For the text-containing cell, return its midpoint in [X, Y] coordinate format. 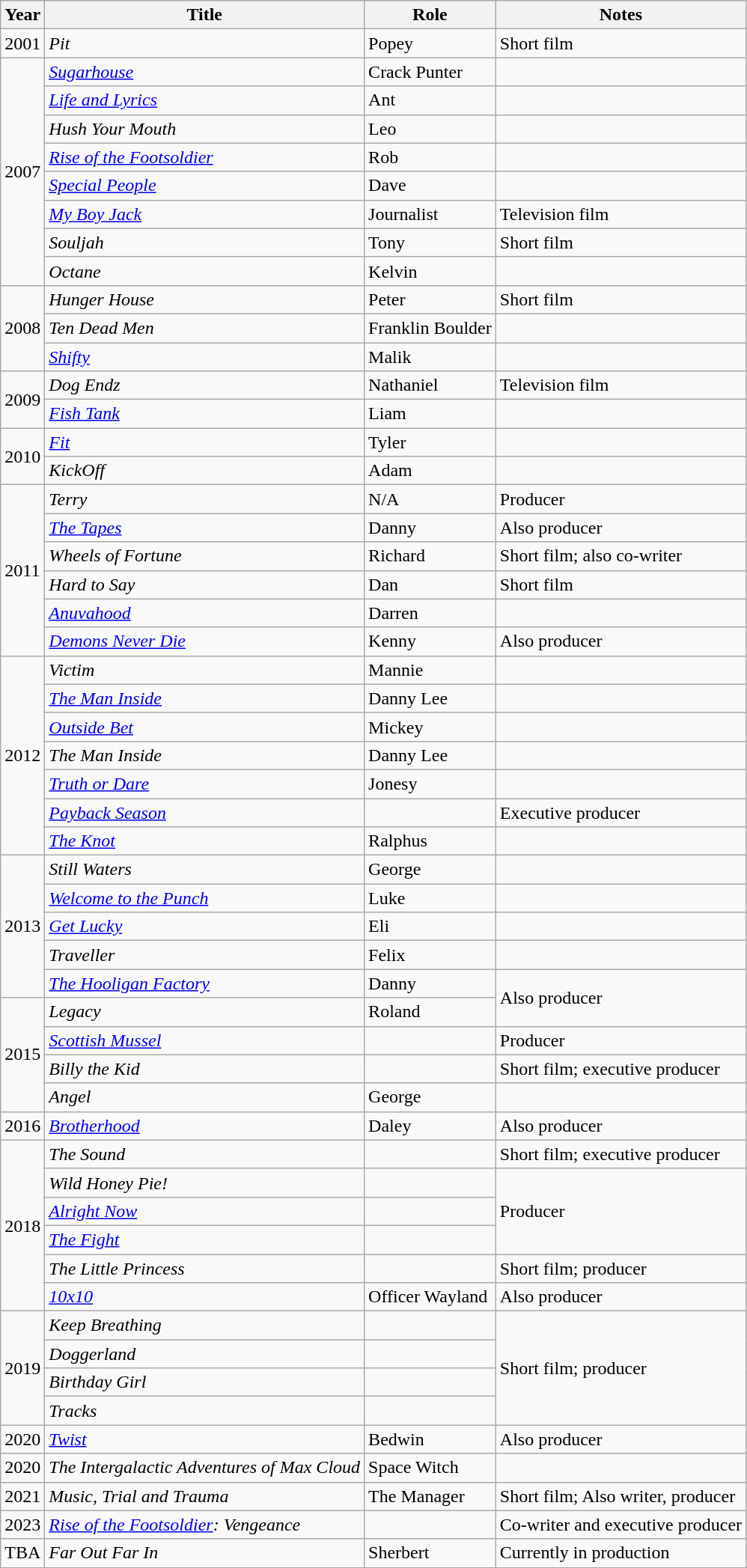
KickOff [205, 471]
Life and Lyrics [205, 100]
Billy the Kid [205, 1069]
Keep Breathing [205, 1326]
Officer Wayland [430, 1297]
Truth or Dare [205, 784]
Nathaniel [430, 385]
10x10 [205, 1297]
Year [22, 15]
Roland [430, 1012]
Anuvahood [205, 613]
The Sound [205, 1154]
2001 [22, 43]
Terry [205, 499]
2013 [22, 927]
Rise of the Footsoldier [205, 157]
Leo [430, 129]
Short film; also co-writer [621, 556]
Wheels of Fortune [205, 556]
Fish Tank [205, 414]
Rise of the Footsoldier: Vengeance [205, 1525]
Scottish Mussel [205, 1040]
Still Waters [205, 870]
Hard to Say [205, 585]
Victim [205, 670]
Tyler [430, 442]
Welcome to the Punch [205, 898]
Pit [205, 43]
The Little Princess [205, 1269]
Hunger House [205, 299]
Executive producer [621, 812]
Mannie [430, 670]
The Fight [205, 1239]
Mickey [430, 727]
Felix [430, 955]
Ten Dead Men [205, 328]
2009 [22, 400]
Ant [430, 100]
Dan [430, 585]
Tony [430, 242]
Special People [205, 186]
Kenny [430, 641]
Dave [430, 186]
Dog Endz [205, 385]
Shifty [205, 357]
Alright Now [205, 1211]
Outside Bet [205, 727]
TBA [22, 1553]
Jonesy [430, 784]
Music, Trial and Trauma [205, 1496]
Malik [430, 357]
2015 [22, 1055]
The Hooligan Factory [205, 983]
Hush Your Mouth [205, 129]
Angel [205, 1097]
Franklin Boulder [430, 328]
2018 [22, 1225]
Wild Honey Pie! [205, 1183]
Doggerland [205, 1354]
2008 [22, 328]
Adam [430, 471]
Legacy [205, 1012]
Birthday Girl [205, 1382]
Far Out Far In [205, 1553]
2007 [22, 171]
The Tapes [205, 528]
Sugarhouse [205, 72]
Souljah [205, 242]
Traveller [205, 955]
Ralphus [430, 841]
2023 [22, 1525]
The Knot [205, 841]
The Intergalactic Adventures of Max Cloud [205, 1468]
2010 [22, 457]
Co-writer and executive producer [621, 1525]
Fit [205, 442]
My Boy Jack [205, 214]
Bedwin [430, 1439]
Liam [430, 414]
Space Witch [430, 1468]
2019 [22, 1368]
Twist [205, 1439]
Luke [430, 898]
Brotherhood [205, 1126]
Role [430, 15]
Darren [430, 613]
Demons Never Die [205, 641]
2011 [22, 570]
Rob [430, 157]
Daley [430, 1126]
The Manager [430, 1496]
Popey [430, 43]
Get Lucky [205, 927]
Eli [430, 927]
Notes [621, 15]
N/A [430, 499]
2021 [22, 1496]
2016 [22, 1126]
Kelvin [430, 271]
Currently in production [621, 1553]
Short film; Also writer, producer [621, 1496]
Journalist [430, 214]
Octane [205, 271]
Richard [430, 556]
Tracks [205, 1411]
Title [205, 15]
Payback Season [205, 812]
Crack Punter [430, 72]
2012 [22, 755]
Peter [430, 299]
Sherbert [430, 1553]
